Return the [x, y] coordinate for the center point of the cell that contains the specified text.  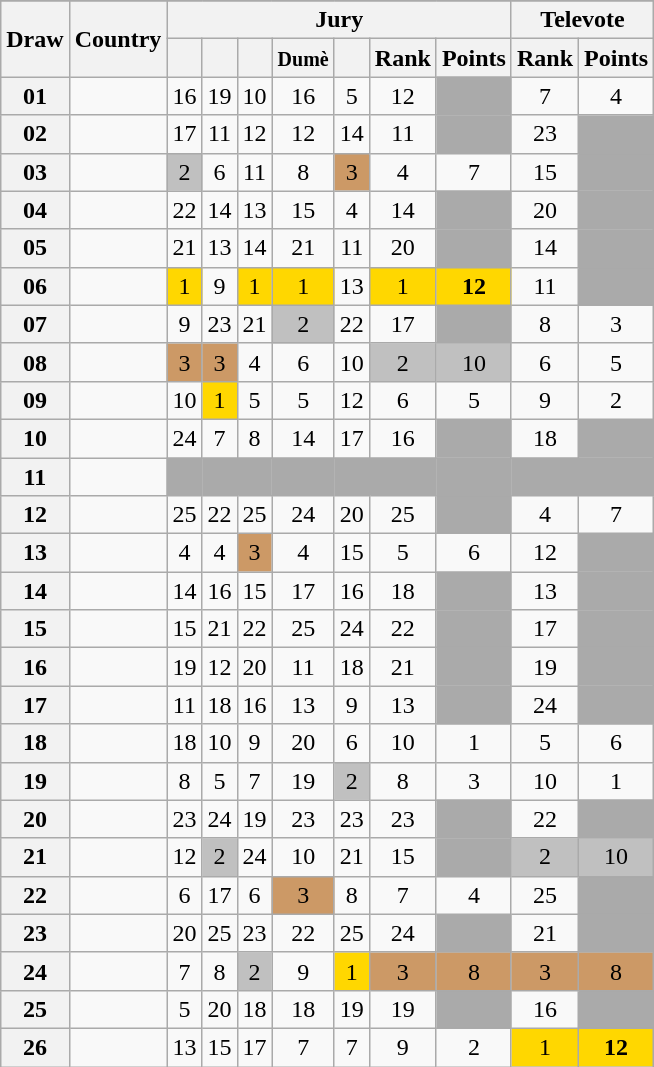
Draw [35, 39]
Jury [340, 20]
08 [35, 362]
Country [118, 39]
01 [35, 96]
02 [35, 134]
Dumè [303, 58]
03 [35, 172]
06 [35, 286]
04 [35, 210]
07 [35, 324]
05 [35, 248]
09 [35, 400]
Televote [582, 20]
26 [35, 1047]
